Pinpoint the cell where the given text exists, returning its [x, y] midpoint coordinate. 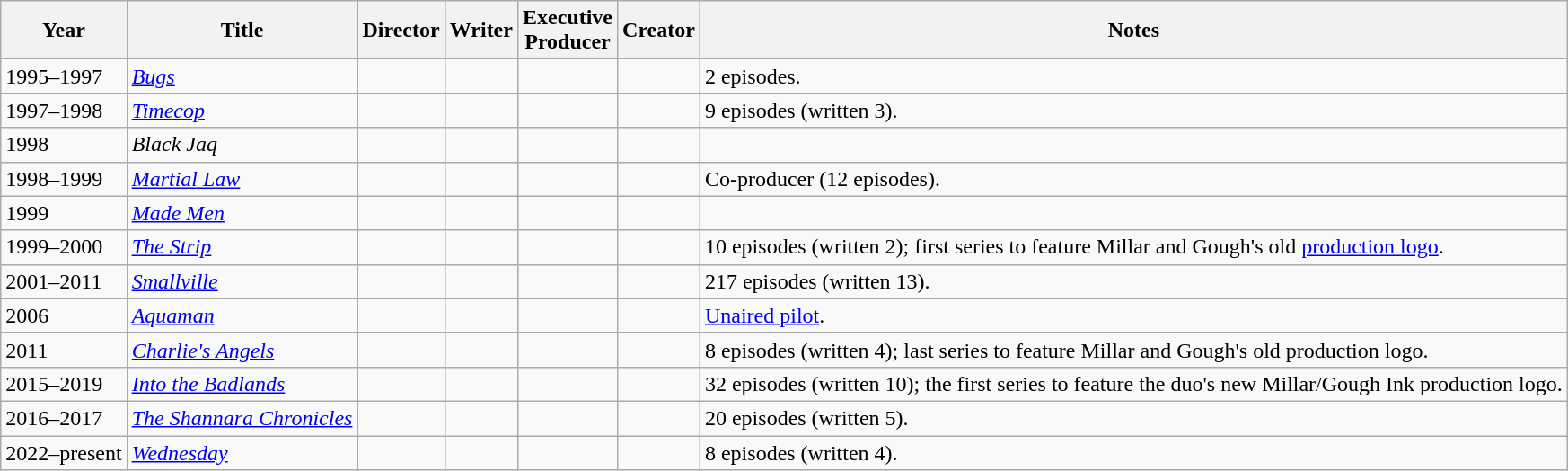
Title [242, 31]
The Strip [242, 247]
2001–2011 [64, 281]
1998–1999 [64, 179]
Creator [659, 31]
1999 [64, 213]
2006 [64, 315]
Martial Law [242, 179]
Unaired pilot. [1133, 315]
Made Men [242, 213]
2015–2019 [64, 384]
Into the Badlands [242, 384]
Smallville [242, 281]
1997–1998 [64, 111]
Notes [1133, 31]
Aquaman [242, 315]
9 episodes (written 3). [1133, 111]
1995–1997 [64, 76]
Director [401, 31]
32 episodes (written 10); the first series to feature the duo's new Millar/Gough Ink production logo. [1133, 384]
1998 [64, 145]
Writer [481, 31]
1999–2000 [64, 247]
20 episodes (written 5). [1133, 418]
10 episodes (written 2); first series to feature Millar and Gough's old production logo. [1133, 247]
2022–present [64, 452]
Charlie's Angels [242, 350]
Black Jaq [242, 145]
2011 [64, 350]
2 episodes. [1133, 76]
217 episodes (written 13). [1133, 281]
Co-producer (12 episodes). [1133, 179]
Year [64, 31]
Wednesday [242, 452]
Timecop [242, 111]
The Shannara Chronicles [242, 418]
8 episodes (written 4); last series to feature Millar and Gough's old production logo. [1133, 350]
ExecutiveProducer [568, 31]
8 episodes (written 4). [1133, 452]
2016–2017 [64, 418]
Bugs [242, 76]
